Locate the cell with the specified text and output its (X, Y) center coordinate. 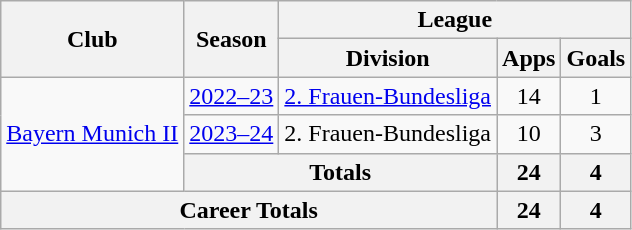
Totals (340, 172)
Goals (596, 58)
Season (232, 39)
1 (596, 96)
Bayern Munich II (92, 134)
Club (92, 39)
League (455, 20)
14 (529, 96)
Apps (529, 58)
10 (529, 134)
Career Totals (249, 210)
2023–24 (232, 134)
3 (596, 134)
Division (388, 58)
2022–23 (232, 96)
